Provide the [x, y] coordinate of the cell's center where the given text is located.  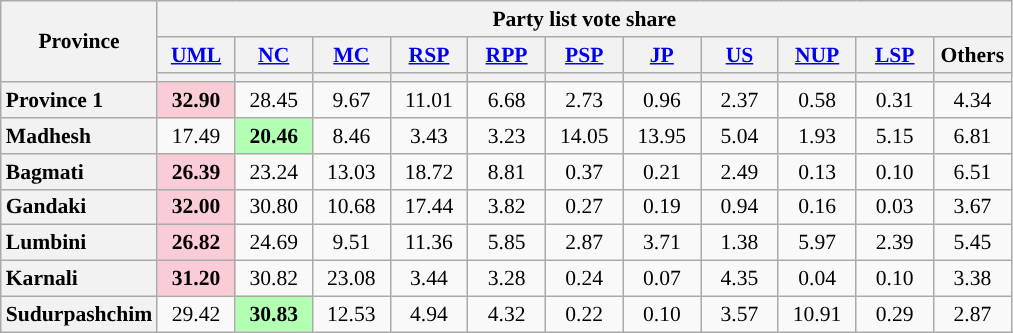
0.03 [895, 207]
Gandaki [80, 207]
UML [196, 55]
12.53 [352, 314]
13.95 [662, 136]
NC [274, 55]
24.69 [274, 243]
13.03 [352, 172]
2.39 [895, 243]
Lumbini [80, 243]
5.45 [973, 243]
2.73 [584, 101]
0.21 [662, 172]
3.23 [507, 136]
6.81 [973, 136]
10.68 [352, 207]
4.34 [973, 101]
8.81 [507, 172]
30.82 [274, 279]
0.96 [662, 101]
32.00 [196, 207]
23.08 [352, 279]
NUP [817, 55]
17.44 [429, 207]
0.24 [584, 279]
9.51 [352, 243]
4.94 [429, 314]
20.46 [274, 136]
JP [662, 55]
17.49 [196, 136]
10.91 [817, 314]
8.46 [352, 136]
0.27 [584, 207]
18.72 [429, 172]
PSP [584, 55]
23.24 [274, 172]
9.67 [352, 101]
26.82 [196, 243]
2.37 [740, 101]
4.32 [507, 314]
14.05 [584, 136]
28.45 [274, 101]
2.49 [740, 172]
3.28 [507, 279]
3.57 [740, 314]
5.15 [895, 136]
Province [80, 42]
Sudurpashchim [80, 314]
0.04 [817, 279]
1.93 [817, 136]
0.29 [895, 314]
Karnali [80, 279]
11.36 [429, 243]
3.67 [973, 207]
26.39 [196, 172]
Party list vote share [584, 19]
3.71 [662, 243]
0.22 [584, 314]
32.90 [196, 101]
6.51 [973, 172]
LSP [895, 55]
5.85 [507, 243]
Madhesh [80, 136]
0.07 [662, 279]
MC [352, 55]
31.20 [196, 279]
29.42 [196, 314]
30.80 [274, 207]
Province 1 [80, 101]
5.97 [817, 243]
3.44 [429, 279]
0.94 [740, 207]
3.82 [507, 207]
0.16 [817, 207]
Others [973, 55]
0.31 [895, 101]
0.13 [817, 172]
0.37 [584, 172]
0.19 [662, 207]
1.38 [740, 243]
0.58 [817, 101]
30.83 [274, 314]
US [740, 55]
3.38 [973, 279]
11.01 [429, 101]
4.35 [740, 279]
5.04 [740, 136]
6.68 [507, 101]
RSP [429, 55]
Bagmati [80, 172]
RPP [507, 55]
3.43 [429, 136]
